Pinpoint the cell where the given text exists, returning its (X, Y) midpoint coordinate. 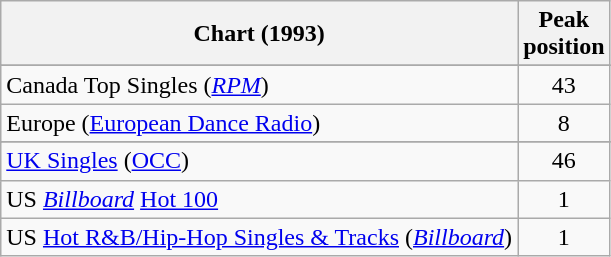
46 (564, 161)
Europe (European Dance Radio) (260, 123)
43 (564, 85)
Canada Top Singles (RPM) (260, 85)
US Billboard Hot 100 (260, 199)
UK Singles (OCC) (260, 161)
Peakposition (564, 34)
8 (564, 123)
Chart (1993) (260, 34)
US Hot R&B/Hip-Hop Singles & Tracks (Billboard) (260, 237)
